Output the (X, Y) coordinate of the center of the cell containing the given text.  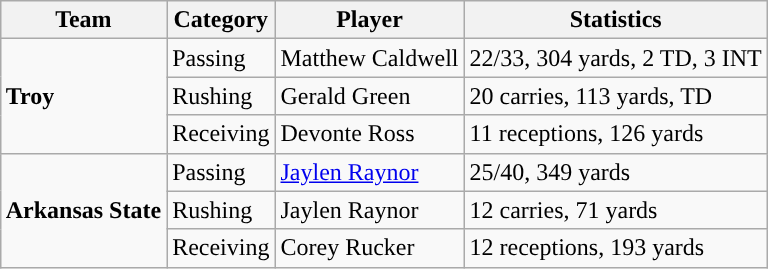
25/40, 349 yards (616, 172)
Team (83, 20)
Category (221, 20)
11 receptions, 126 yards (616, 134)
Arkansas State (83, 210)
20 carries, 113 yards, TD (616, 96)
Player (370, 20)
22/33, 304 yards, 2 TD, 3 INT (616, 58)
Statistics (616, 20)
12 receptions, 193 yards (616, 248)
12 carries, 71 yards (616, 210)
Troy (83, 96)
Matthew Caldwell (370, 58)
Devonte Ross (370, 134)
Corey Rucker (370, 248)
Gerald Green (370, 96)
